Pinpoint the cell where the given text exists, returning its (X, Y) midpoint coordinate. 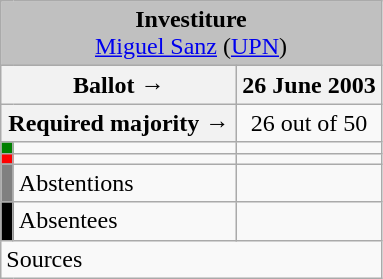
Sources (191, 259)
26 out of 50 (309, 123)
Abstentions (125, 183)
Absentees (125, 221)
Ballot → (119, 85)
InvestitureMiguel Sanz (UPN) (191, 34)
Required majority → (119, 123)
26 June 2003 (309, 85)
